Return the (X, Y) coordinate for the center point of the cell that contains the specified text.  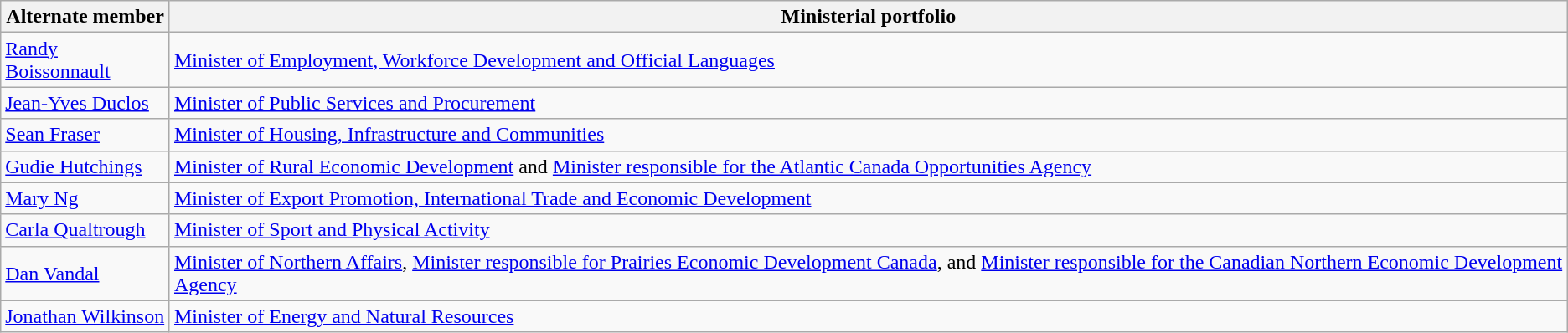
Minister of Public Services and Procurement (868, 103)
Sean Fraser (85, 135)
Carla Qualtrough (85, 230)
Minister of Employment, Workforce Development and Official Languages (868, 60)
Minister of Housing, Infrastructure and Communities (868, 135)
Dan Vandal (85, 273)
Mary Ng (85, 198)
Minister of Sport and Physical Activity (868, 230)
Ministerial portfolio (868, 17)
Minister of Export Promotion, International Trade and Economic Development (868, 198)
Randy Boissonnault (85, 60)
Minister of Energy and Natural Resources (868, 316)
Minister of Rural Economic Development and Minister responsible for the Atlantic Canada Opportunities Agency (868, 166)
Alternate member (85, 17)
Jonathan Wilkinson (85, 316)
Jean-Yves Duclos (85, 103)
Gudie Hutchings (85, 166)
